Scan for the cell matching the given text and deliver its (x, y) coordinate at center. 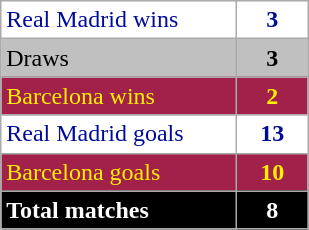
2 (272, 96)
10 (272, 172)
Barcelona goals (119, 172)
Total matches (119, 210)
Barcelona wins (119, 96)
13 (272, 134)
Real Madrid wins (119, 20)
8 (272, 210)
Draws (119, 58)
Real Madrid goals (119, 134)
